Capture the cell that displays the provided text and extract its [x, y] central coordinate. 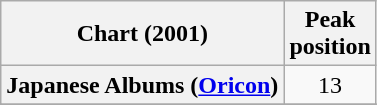
Chart (2001) [142, 34]
13 [330, 85]
Japanese Albums (Oricon) [142, 85]
Peakposition [330, 34]
